Search for the cell housing the specified text and yield its [x, y] center coordinate. 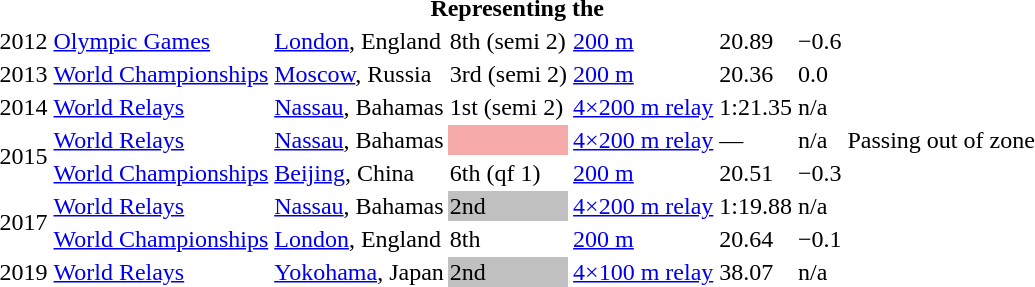
20.51 [756, 173]
4×100 m relay [644, 272]
3rd (semi 2) [508, 74]
−0.1 [820, 239]
20.64 [756, 239]
8th (semi 2) [508, 41]
Yokohama, Japan [360, 272]
−0.6 [820, 41]
6th (qf 1) [508, 173]
Moscow, Russia [360, 74]
20.36 [756, 74]
0.0 [820, 74]
— [756, 140]
1:21.35 [756, 107]
38.07 [756, 272]
Beijing, China [360, 173]
1:19.88 [756, 206]
1st (semi 2) [508, 107]
20.89 [756, 41]
Olympic Games [161, 41]
−0.3 [820, 173]
8th [508, 239]
